Identify which cell holds the provided text, then report its [x, y] central coordinate. 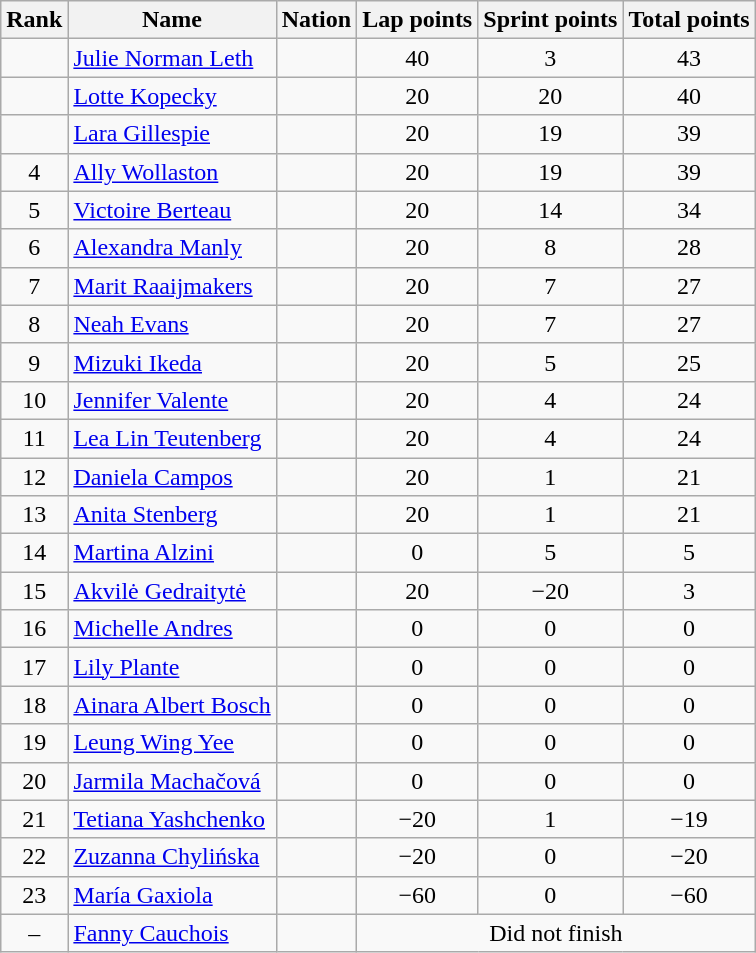
Jarmila Machačová [172, 781]
−19 [689, 819]
25 [689, 362]
Neah Evans [172, 324]
Ainara Albert Bosch [172, 705]
13 [34, 515]
Name [172, 20]
Anita Stenberg [172, 515]
Did not finish [556, 933]
23 [34, 895]
11 [34, 438]
Alexandra Manly [172, 248]
Nation [316, 20]
Leung Wing Yee [172, 743]
Lea Lin Teutenberg [172, 438]
43 [689, 58]
Mizuki Ikeda [172, 362]
Fanny Cauchois [172, 933]
Julie Norman Leth [172, 58]
Tetiana Yashchenko [172, 819]
15 [34, 591]
18 [34, 705]
28 [689, 248]
Victoire Berteau [172, 210]
22 [34, 857]
Michelle Andres [172, 629]
Marit Raaijmakers [172, 286]
Lap points [418, 20]
12 [34, 477]
Martina Alzini [172, 553]
Ally Wollaston [172, 172]
6 [34, 248]
– [34, 933]
Akvilė Gedraitytė [172, 591]
34 [689, 210]
Rank [34, 20]
17 [34, 667]
Lotte Kopecky [172, 96]
10 [34, 400]
Total points [689, 20]
Lily Plante [172, 667]
16 [34, 629]
9 [34, 362]
Sprint points [550, 20]
Lara Gillespie [172, 134]
Daniela Campos [172, 477]
María Gaxiola [172, 895]
Jennifer Valente [172, 400]
Zuzanna Chylińska [172, 857]
